Pinpoint the cell where the given text exists, returning its (x, y) midpoint coordinate. 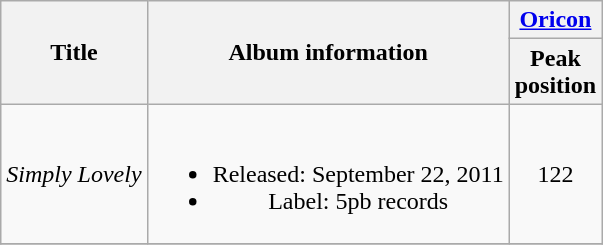
Oricon (555, 20)
Album information (328, 52)
Title (74, 52)
Peakposition (555, 72)
122 (555, 174)
Simply Lovely (74, 174)
Released: September 22, 2011Label: 5pb records (328, 174)
